Capture the cell that displays the provided text and extract its [x, y] central coordinate. 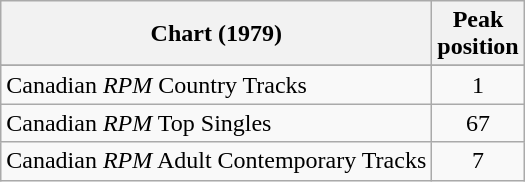
Canadian RPM Adult Contemporary Tracks [216, 161]
Chart (1979) [216, 34]
1 [478, 85]
67 [478, 123]
Canadian RPM Top Singles [216, 123]
Canadian RPM Country Tracks [216, 85]
Peakposition [478, 34]
7 [478, 161]
